Return the (X, Y) coordinate for the center point of the cell that contains the specified text.  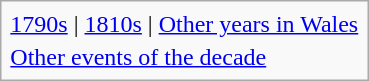
1790s | 1810s | Other years in Wales (184, 24)
Other events of the decade (184, 57)
